Search for the cell housing the specified text and yield its (X, Y) center coordinate. 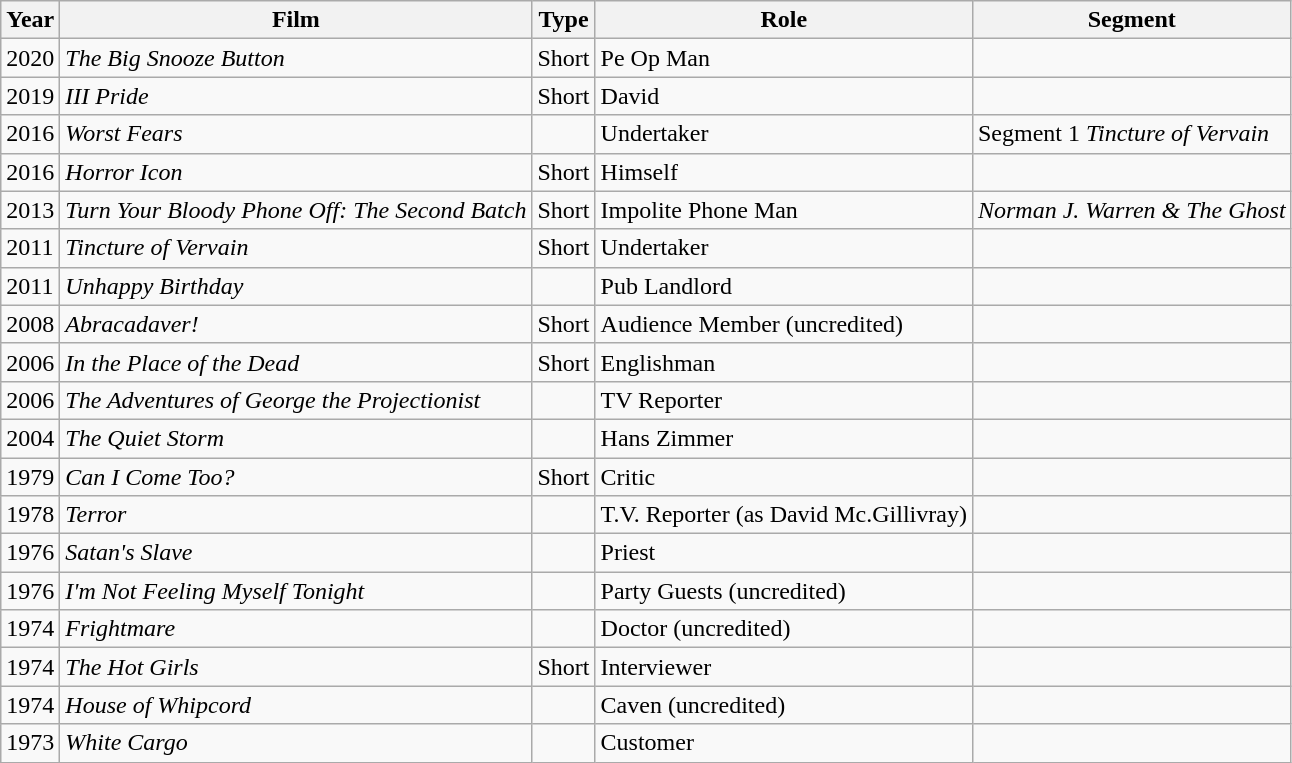
Critic (784, 477)
Pe Op Man (784, 58)
2020 (30, 58)
White Cargo (296, 743)
Hans Zimmer (784, 438)
Worst Fears (296, 134)
2008 (30, 324)
Abracadaver! (296, 324)
Tincture of Vervain (296, 248)
Turn Your Bloody Phone Off: The Second Batch (296, 210)
III Pride (296, 96)
Year (30, 20)
David (784, 96)
In the Place of the Dead (296, 362)
1978 (30, 515)
Interviewer (784, 667)
The Big Snooze Button (296, 58)
I'm Not Feeling Myself Tonight (296, 591)
House of Whipcord (296, 705)
Impolite Phone Man (784, 210)
TV Reporter (784, 400)
2019 (30, 96)
2004 (30, 438)
Customer (784, 743)
T.V. Reporter (as David Mc.Gillivray) (784, 515)
Unhappy Birthday (296, 286)
Terror (296, 515)
Segment 1 Tincture of Vervain (1132, 134)
Himself (784, 172)
Pub Landlord (784, 286)
Segment (1132, 20)
Caven (uncredited) (784, 705)
Frightmare (296, 629)
Film (296, 20)
Can I Come Too? (296, 477)
The Hot Girls (296, 667)
The Quiet Storm (296, 438)
Satan's Slave (296, 553)
1973 (30, 743)
Audience Member (uncredited) (784, 324)
Role (784, 20)
1979 (30, 477)
Party Guests (uncredited) (784, 591)
Norman J. Warren & The Ghost (1132, 210)
Horror Icon (296, 172)
Priest (784, 553)
Englishman (784, 362)
Type (564, 20)
The Adventures of George the Projectionist (296, 400)
Doctor (uncredited) (784, 629)
2013 (30, 210)
